From the cell containing the given text, extract its center point as [x, y] coordinate. 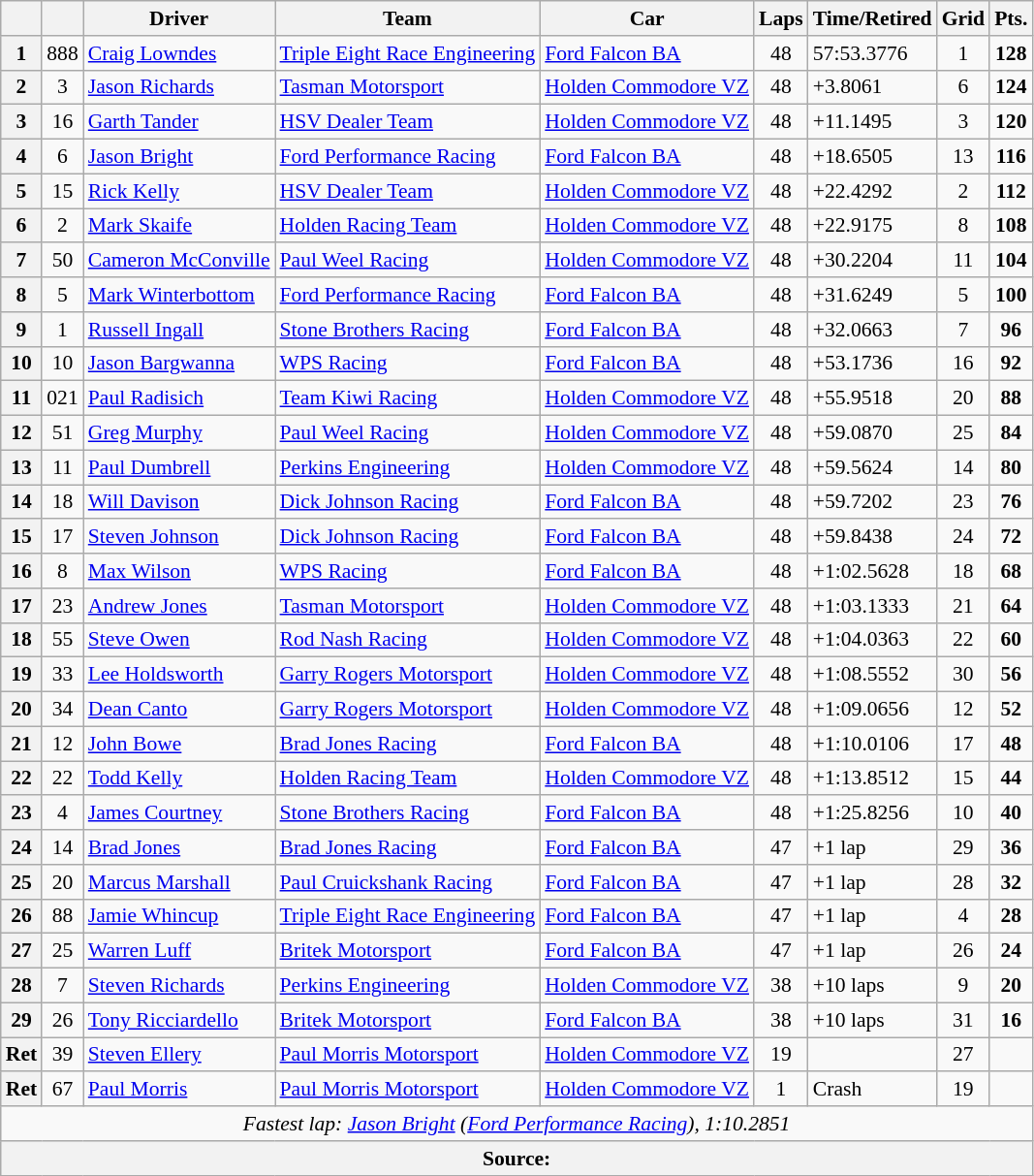
+32.0663 [872, 330]
33 [62, 675]
36 [1011, 847]
Steven Ellery [179, 1055]
Crash [872, 1090]
Garth Tander [179, 122]
80 [1011, 467]
Team [408, 18]
56 [1011, 675]
57:53.3776 [872, 53]
+53.1736 [872, 364]
Grid [963, 18]
68 [1011, 571]
+55.9518 [872, 398]
+59.5624 [872, 467]
+22.9175 [872, 226]
Mark Skaife [179, 226]
John Bowe [179, 744]
Laps [781, 18]
Craig Lowndes [179, 53]
+1:10.0106 [872, 744]
Steve Owen [179, 640]
Paul Cruickshank Racing [408, 882]
+59.7202 [872, 502]
84 [1011, 433]
Paul Dumbrell [179, 467]
Paul Morris [179, 1090]
Max Wilson [179, 571]
34 [62, 710]
Todd Kelly [179, 779]
124 [1011, 87]
Rod Nash Racing [408, 640]
67 [62, 1090]
Will Davison [179, 502]
Russell Ingall [179, 330]
40 [1011, 813]
Rick Kelly [179, 191]
Mark Winterbottom [179, 295]
+30.2204 [872, 261]
116 [1011, 157]
100 [1011, 295]
104 [1011, 261]
+1:25.8256 [872, 813]
Jason Bargwanna [179, 364]
128 [1011, 53]
Time/Retired [872, 18]
Jason Richards [179, 87]
60 [1011, 640]
Warren Luff [179, 951]
Andrew Jones [179, 606]
112 [1011, 191]
Pts. [1011, 18]
92 [1011, 364]
+1:13.8512 [872, 779]
32 [1011, 882]
Steven Richards [179, 986]
+1:02.5628 [872, 571]
Lee Holdsworth [179, 675]
96 [1011, 330]
Paul Radisich [179, 398]
888 [62, 53]
+3.8061 [872, 87]
Cameron McConville [179, 261]
76 [1011, 502]
+1:04.0363 [872, 640]
31 [963, 1020]
Fastest lap: Jason Bright (Ford Performance Racing), 1:10.2851 [517, 1124]
51 [62, 433]
+1:08.5552 [872, 675]
+59.8438 [872, 537]
Dean Canto [179, 710]
+22.4292 [872, 191]
Greg Murphy [179, 433]
Car [647, 18]
Tony Ricciardello [179, 1020]
Jason Bright [179, 157]
Source: [517, 1159]
Team Kiwi Racing [408, 398]
120 [1011, 122]
52 [1011, 710]
Jamie Whincup [179, 916]
021 [62, 398]
50 [62, 261]
James Courtney [179, 813]
+18.6505 [872, 157]
Driver [179, 18]
55 [62, 640]
+1:03.1333 [872, 606]
+31.6249 [872, 295]
30 [963, 675]
+59.0870 [872, 433]
Marcus Marshall [179, 882]
44 [1011, 779]
+1:09.0656 [872, 710]
72 [1011, 537]
39 [62, 1055]
Brad Jones [179, 847]
108 [1011, 226]
Steven Johnson [179, 537]
+11.1495 [872, 122]
64 [1011, 606]
